Determine the [X, Y] coordinate at the center of the cell enclosing the given text.  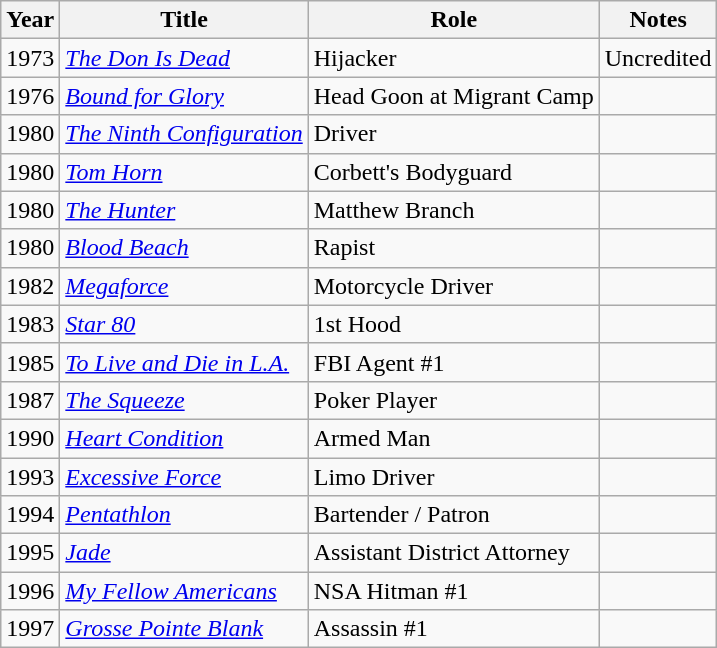
1997 [30, 629]
Bartender / Patron [454, 515]
Matthew Branch [454, 210]
Limo Driver [454, 477]
Assistant District Attorney [454, 553]
Notes [658, 20]
Role [454, 20]
Hijacker [454, 58]
1976 [30, 96]
Title [184, 20]
Grosse Pointe Blank [184, 629]
Uncredited [658, 58]
Blood Beach [184, 248]
1993 [30, 477]
Assassin #1 [454, 629]
The Hunter [184, 210]
1994 [30, 515]
1982 [30, 286]
The Don Is Dead [184, 58]
1987 [30, 400]
FBI Agent #1 [454, 362]
1973 [30, 58]
The Ninth Configuration [184, 134]
To Live and Die in L.A. [184, 362]
Armed Man [454, 438]
Excessive Force [184, 477]
Motorcycle Driver [454, 286]
Star 80 [184, 324]
Corbett's Bodyguard [454, 172]
Heart Condition [184, 438]
Driver [454, 134]
My Fellow Americans [184, 591]
1985 [30, 362]
1996 [30, 591]
NSA Hitman #1 [454, 591]
Rapist [454, 248]
1995 [30, 553]
Bound for Glory [184, 96]
Pentathlon [184, 515]
Head Goon at Migrant Camp [454, 96]
1983 [30, 324]
The Squeeze [184, 400]
Jade [184, 553]
Tom Horn [184, 172]
1st Hood [454, 324]
1990 [30, 438]
Megaforce [184, 286]
Poker Player [454, 400]
Year [30, 20]
